Provide the (X, Y) coordinate of the cell's center where the given text is located.  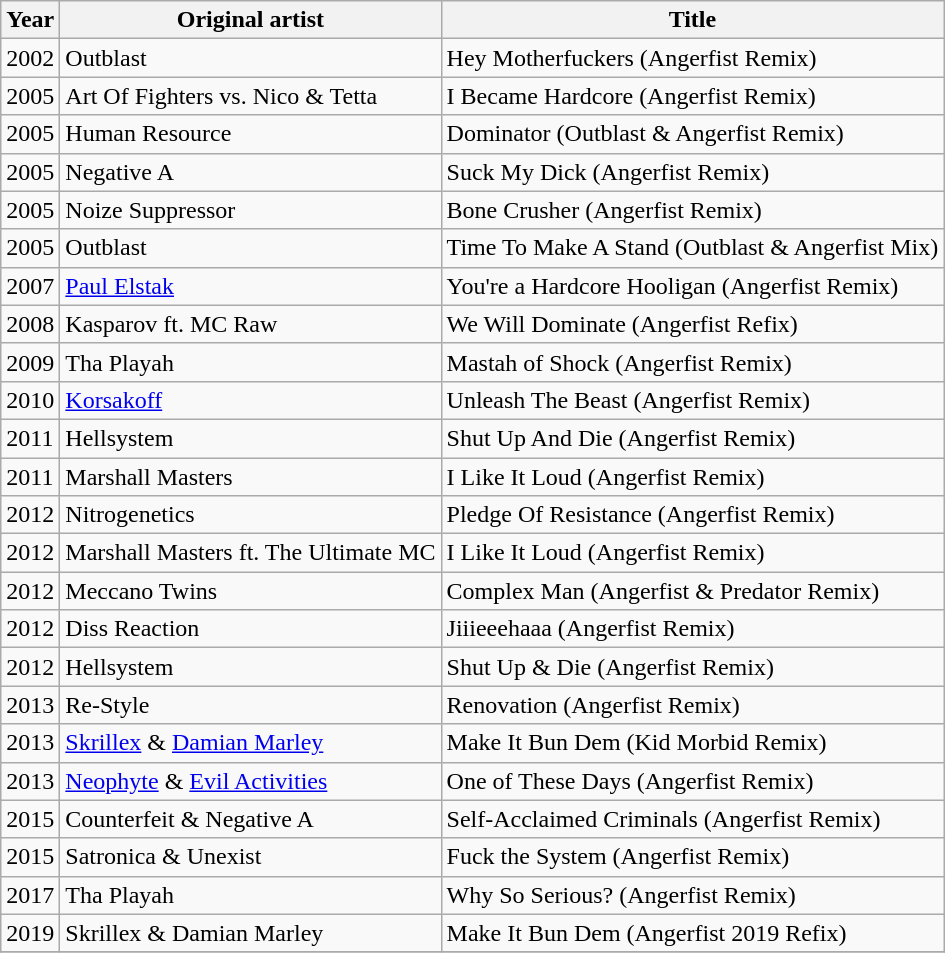
Diss Reaction (250, 629)
Noize Suppressor (250, 210)
Suck My Dick (Angerfist Remix) (692, 172)
Title (692, 20)
2010 (30, 400)
Re-Style (250, 705)
Bone Crusher (Angerfist Remix) (692, 210)
2019 (30, 933)
Mastah of Shock (Angerfist Remix) (692, 362)
2009 (30, 362)
Make It Bun Dem (Kid Morbid Remix) (692, 743)
2002 (30, 58)
2008 (30, 324)
2007 (30, 286)
Art Of Fighters vs. Nico & Tetta (250, 96)
I Became Hardcore (Angerfist Remix) (692, 96)
Paul Elstak (250, 286)
Renovation (Angerfist Remix) (692, 705)
Self-Acclaimed Criminals (Angerfist Remix) (692, 819)
Make It Bun Dem (Angerfist 2019 Refix) (692, 933)
Marshall Masters ft. The Ultimate MC (250, 553)
Human Resource (250, 134)
Korsakoff (250, 400)
Marshall Masters (250, 477)
Year (30, 20)
We Will Dominate (Angerfist Refix) (692, 324)
One of These Days (Angerfist Remix) (692, 781)
You're a Hardcore Hooligan (Angerfist Remix) (692, 286)
2017 (30, 895)
Time To Make A Stand (Outblast & Angerfist Mix) (692, 248)
Satronica & Unexist (250, 857)
Dominator (Outblast & Angerfist Remix) (692, 134)
Meccano Twins (250, 591)
Nitrogenetics (250, 515)
Pledge Of Resistance (Angerfist Remix) (692, 515)
Neophyte & Evil Activities (250, 781)
Fuck the System (Angerfist Remix) (692, 857)
Original artist (250, 20)
Kasparov ft. MC Raw (250, 324)
Counterfeit & Negative A (250, 819)
Shut Up & Die (Angerfist Remix) (692, 667)
Negative A (250, 172)
Jiiieeehaaa (Angerfist Remix) (692, 629)
Unleash The Beast (Angerfist Remix) (692, 400)
Why So Serious? (Angerfist Remix) (692, 895)
Hey Motherfuckers (Angerfist Remix) (692, 58)
Complex Man (Angerfist & Predator Remix) (692, 591)
Shut Up And Die (Angerfist Remix) (692, 438)
